Scan for the cell matching the given text and deliver its (X, Y) coordinate at center. 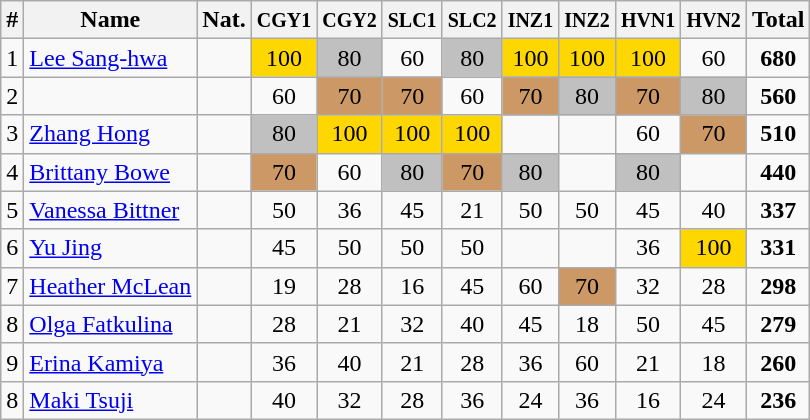
Nat. (224, 20)
298 (778, 286)
Brittany Bowe (110, 172)
1 (12, 58)
680 (778, 58)
SLC2 (472, 20)
4 (12, 172)
5 (12, 210)
337 (778, 210)
2 (12, 96)
Olga Fatkulina (110, 324)
331 (778, 248)
Vanessa Bittner (110, 210)
INZ1 (530, 20)
Lee Sang-hwa (110, 58)
3 (12, 134)
Zhang Hong (110, 134)
6 (12, 248)
Yu Jing (110, 248)
Maki Tsuji (110, 400)
236 (778, 400)
SLC1 (412, 20)
9 (12, 362)
260 (778, 362)
Erina Kamiya (110, 362)
440 (778, 172)
510 (778, 134)
Name (110, 20)
HVN1 (648, 20)
CGY1 (284, 20)
Heather McLean (110, 286)
# (12, 20)
7 (12, 286)
CGY2 (350, 20)
560 (778, 96)
Total (778, 20)
INZ2 (588, 20)
279 (778, 324)
HVN2 (714, 20)
19 (284, 286)
